Output the (x, y) coordinate of the center of the cell containing the given text.  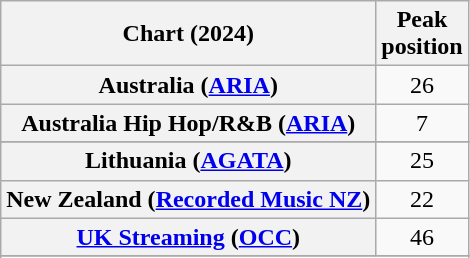
46 (422, 237)
22 (422, 199)
New Zealand (Recorded Music NZ) (188, 199)
26 (422, 85)
UK Streaming (OCC) (188, 237)
Australia (ARIA) (188, 85)
Australia Hip Hop/R&B (ARIA) (188, 123)
7 (422, 123)
Lithuania (AGATA) (188, 161)
Chart (2024) (188, 34)
25 (422, 161)
Peakposition (422, 34)
